Identify which cell holds the provided text, then report its [x, y] central coordinate. 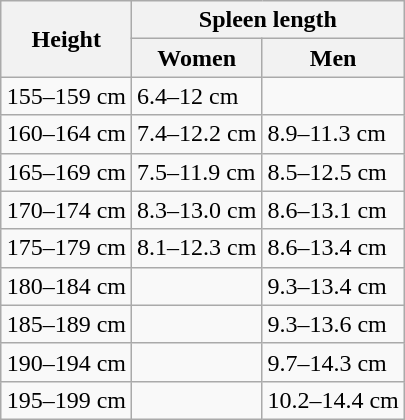
8.6–13.4 cm [333, 248]
9.3–13.6 cm [333, 324]
7.4–12.2 cm [196, 134]
Women [196, 58]
175–179 cm [66, 248]
155–159 cm [66, 96]
160–164 cm [66, 134]
7.5–11.9 cm [196, 172]
8.1–12.3 cm [196, 248]
9.7–14.3 cm [333, 362]
Men [333, 58]
8.3–13.0 cm [196, 210]
8.6–13.1 cm [333, 210]
8.9–11.3 cm [333, 134]
195–199 cm [66, 400]
Height [66, 39]
170–174 cm [66, 210]
Spleen length [268, 20]
6.4–12 cm [196, 96]
165–169 cm [66, 172]
10.2–14.4 cm [333, 400]
190–194 cm [66, 362]
8.5–12.5 cm [333, 172]
185–189 cm [66, 324]
180–184 cm [66, 286]
9.3–13.4 cm [333, 286]
